Extract the (x, y) coordinate from the center of the cell holding the provided text.  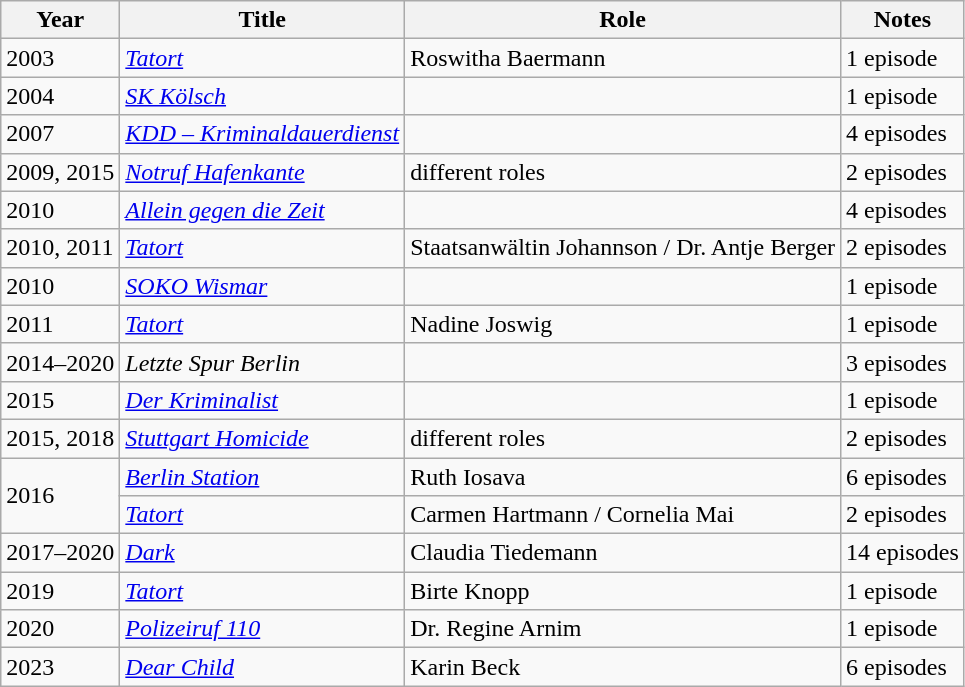
SOKO Wismar (262, 286)
Notes (903, 20)
Role (623, 20)
Polizeiruf 110 (262, 629)
Staatsanwältin Johannson / Dr. Antje Berger (623, 248)
2007 (60, 134)
Karin Beck (623, 667)
2004 (60, 96)
2023 (60, 667)
2019 (60, 591)
2017–2020 (60, 553)
Stuttgart Homicide (262, 438)
Ruth Iosava (623, 477)
Der Kriminalist (262, 400)
3 episodes (903, 362)
Nadine Joswig (623, 324)
Birte Knopp (623, 591)
2016 (60, 496)
KDD – Kriminaldauerdienst (262, 134)
Roswitha Baermann (623, 58)
2011 (60, 324)
2009, 2015 (60, 172)
2015 (60, 400)
Notruf Hafenkante (262, 172)
Year (60, 20)
2020 (60, 629)
Dark (262, 553)
Dear Child (262, 667)
2015, 2018 (60, 438)
2014–2020 (60, 362)
14 episodes (903, 553)
Claudia Tiedemann (623, 553)
2010, 2011 (60, 248)
Allein gegen die Zeit (262, 210)
Title (262, 20)
Letzte Spur Berlin (262, 362)
Dr. Regine Arnim (623, 629)
Carmen Hartmann / Cornelia Mai (623, 515)
SK Kölsch (262, 96)
2003 (60, 58)
Berlin Station (262, 477)
